Determine the (X, Y) coordinate at the center of the cell enclosing the given text.  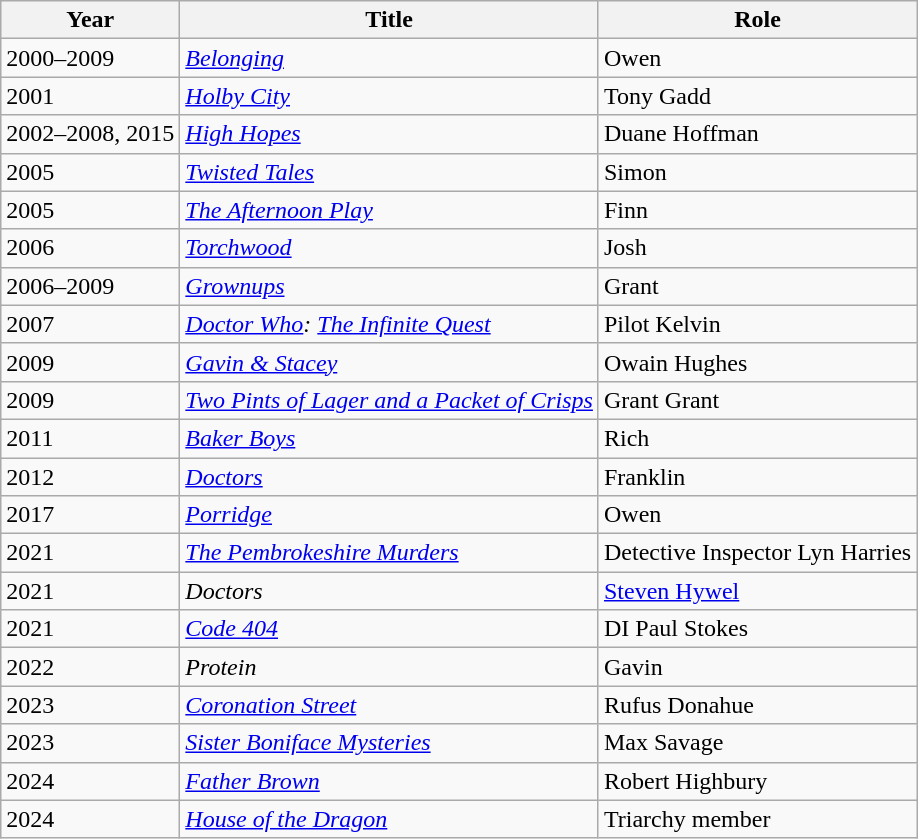
Protein (390, 667)
Year (90, 20)
Grownups (390, 286)
Role (757, 20)
Simon (757, 172)
Belonging (390, 58)
Holby City (390, 96)
2022 (90, 667)
Detective Inspector Lyn Harries (757, 553)
Father Brown (390, 781)
2000–2009 (90, 58)
Title (390, 20)
Robert Highbury (757, 781)
Pilot Kelvin (757, 324)
Grant (757, 286)
Sister Boniface Mysteries (390, 743)
2017 (90, 515)
Twisted Tales (390, 172)
Finn (757, 210)
The Afternoon Play (390, 210)
The Pembrokeshire Murders (390, 553)
Gavin & Stacey (390, 362)
Two Pints of Lager and a Packet of Crisps (390, 400)
2006 (90, 248)
Gavin (757, 667)
2012 (90, 477)
DI Paul Stokes (757, 629)
Owain Hughes (757, 362)
Josh (757, 248)
Max Savage (757, 743)
Code 404 (390, 629)
2006–2009 (90, 286)
Rufus Donahue (757, 705)
2002–2008, 2015 (90, 134)
Grant Grant (757, 400)
Franklin (757, 477)
Porridge (390, 515)
Duane Hoffman (757, 134)
2011 (90, 438)
Coronation Street (390, 705)
2007 (90, 324)
House of the Dragon (390, 819)
Steven Hywel (757, 591)
Rich (757, 438)
High Hopes (390, 134)
Torchwood (390, 248)
Tony Gadd (757, 96)
Doctor Who: The Infinite Quest (390, 324)
Triarchy member (757, 819)
Baker Boys (390, 438)
2001 (90, 96)
